Return (x, y) of the center of cell containing provided text 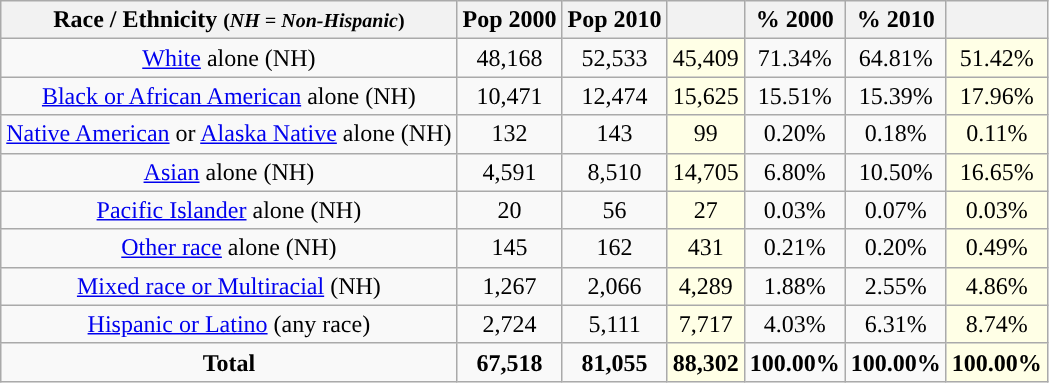
0.18% (896, 134)
16.65% (996, 172)
14,705 (706, 172)
51.42% (996, 58)
8.74% (996, 324)
% 2000 (794, 20)
48,168 (510, 58)
0.07% (896, 210)
10.50% (896, 172)
2,066 (614, 286)
71.34% (794, 58)
Asian alone (NH) (229, 172)
4.86% (996, 286)
Pop 2010 (614, 20)
56 (614, 210)
52,533 (614, 58)
81,055 (614, 362)
White alone (NH) (229, 58)
1,267 (510, 286)
Mixed race or Multiracial (NH) (229, 286)
Other race alone (NH) (229, 248)
45,409 (706, 58)
15,625 (706, 96)
431 (706, 248)
4,289 (706, 286)
5,111 (614, 324)
132 (510, 134)
10,471 (510, 96)
0.21% (794, 248)
Pacific Islander alone (NH) (229, 210)
6.31% (896, 324)
20 (510, 210)
145 (510, 248)
8,510 (614, 172)
Pop 2000 (510, 20)
64.81% (896, 58)
% 2010 (896, 20)
27 (706, 210)
Race / Ethnicity (NH = Non-Hispanic) (229, 20)
0.49% (996, 248)
15.51% (794, 96)
1.88% (794, 286)
162 (614, 248)
Native American or Alaska Native alone (NH) (229, 134)
67,518 (510, 362)
2,724 (510, 324)
Black or African American alone (NH) (229, 96)
12,474 (614, 96)
17.96% (996, 96)
4.03% (794, 324)
6.80% (794, 172)
143 (614, 134)
88,302 (706, 362)
Hispanic or Latino (any race) (229, 324)
7,717 (706, 324)
15.39% (896, 96)
99 (706, 134)
0.11% (996, 134)
4,591 (510, 172)
2.55% (896, 286)
Total (229, 362)
